Extract the [x, y] coordinate from the center of the cell holding the provided text.  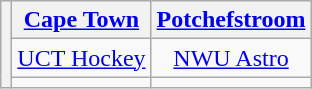
Cape Town [82, 20]
NWU Astro [231, 58]
Potchefstroom [231, 20]
UCT Hockey [82, 58]
